Detect which cell encompasses the target text, then output its [x, y] center coordinate. 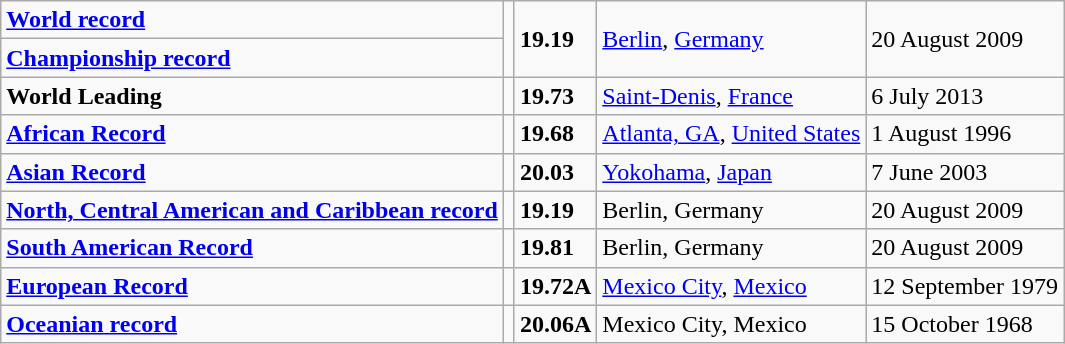
South American Record [252, 248]
19.68 [555, 134]
1 August 1996 [965, 134]
World Leading [252, 96]
World record [252, 20]
Saint-Denis, France [732, 96]
20.03 [555, 172]
European Record [252, 286]
Championship record [252, 58]
19.72A [555, 286]
20.06A [555, 324]
12 September 1979 [965, 286]
North, Central American and Caribbean record [252, 210]
Asian Record [252, 172]
19.81 [555, 248]
Yokohama, Japan [732, 172]
Atlanta, GA, United States [732, 134]
19.73 [555, 96]
African Record [252, 134]
Oceanian record [252, 324]
6 July 2013 [965, 96]
7 June 2003 [965, 172]
15 October 1968 [965, 324]
